Pinpoint the cell where the given text exists, returning its (x, y) midpoint coordinate. 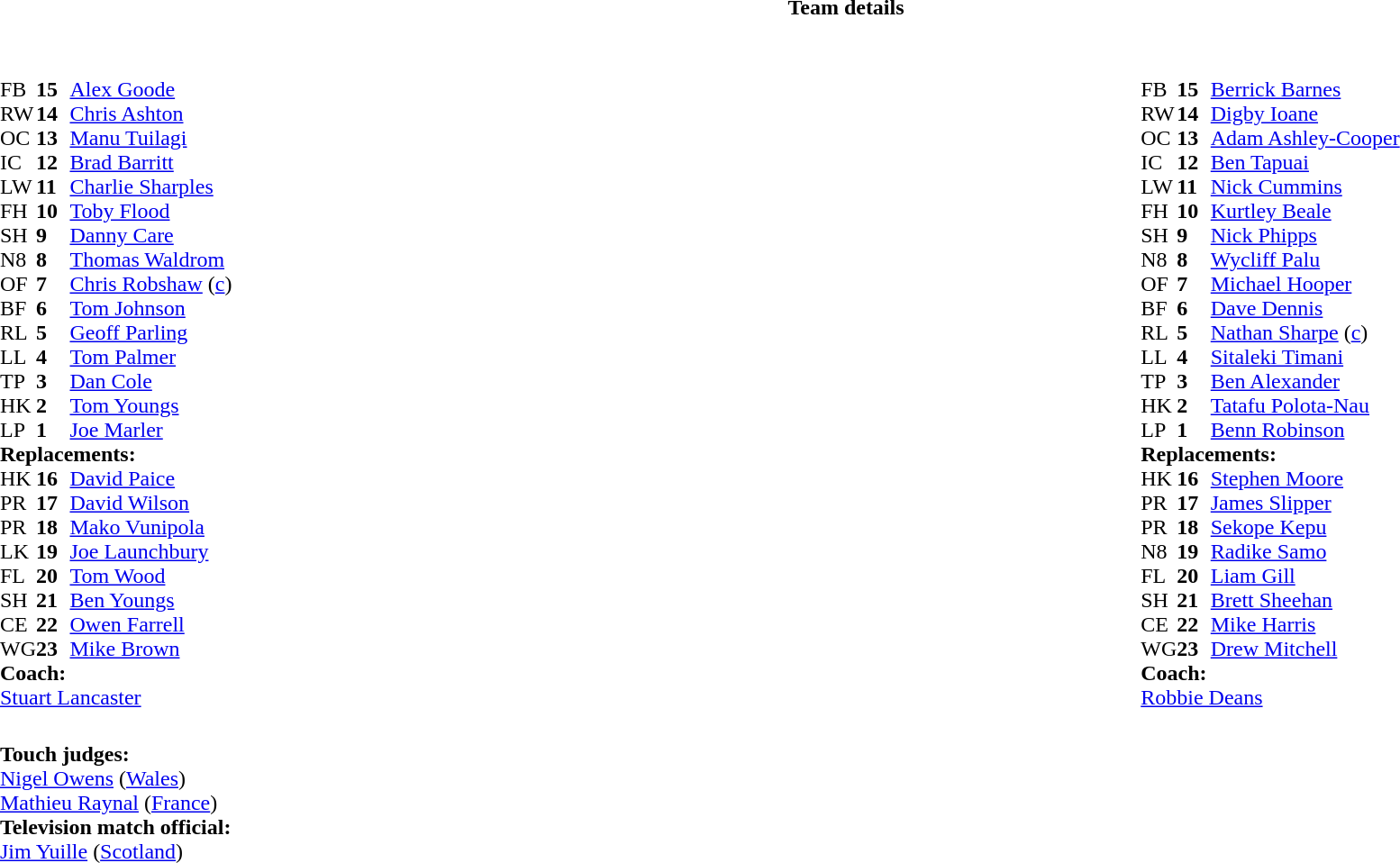
Charlie Sharples (150, 187)
Joe Launchbury (150, 551)
Manu Tuilagi (150, 139)
Tom Palmer (150, 357)
Robbie Deans (1270, 697)
Joe Marler (150, 431)
Liam Gill (1305, 577)
Toby Flood (150, 211)
Danny Care (150, 236)
Radike Samo (1305, 551)
Nick Phipps (1305, 236)
Drew Mitchell (1305, 649)
Stuart Lancaster (115, 697)
Kurtley Beale (1305, 211)
James Slipper (1305, 503)
Mike Brown (150, 649)
Brad Barritt (150, 162)
Digby Ioane (1305, 114)
Geoff Parling (150, 333)
Nathan Sharpe (c) (1305, 333)
Stephen Moore (1305, 479)
Mako Vunipola (150, 528)
Benn Robinson (1305, 431)
Ben Youngs (150, 600)
Mike Harris (1305, 625)
Chris Robshaw (c) (150, 285)
Brett Sheehan (1305, 600)
Chris Ashton (150, 114)
Sitaleki Timani (1305, 357)
Tom Youngs (150, 405)
Tom Wood (150, 577)
LK (18, 551)
Ben Alexander (1305, 382)
Michael Hooper (1305, 285)
Dave Dennis (1305, 308)
Sekope Kepu (1305, 528)
Alex Goode (150, 90)
David Wilson (150, 503)
Thomas Waldrom (150, 259)
Dan Cole (150, 382)
Nick Cummins (1305, 187)
Berrick Barnes (1305, 90)
Adam Ashley-Cooper (1305, 139)
Ben Tapuai (1305, 162)
Owen Farrell (150, 625)
David Paice (150, 479)
Wycliff Palu (1305, 259)
Tom Johnson (150, 308)
Tatafu Polota-Nau (1305, 405)
